Locate the cell with the specified text and output its [X, Y] center coordinate. 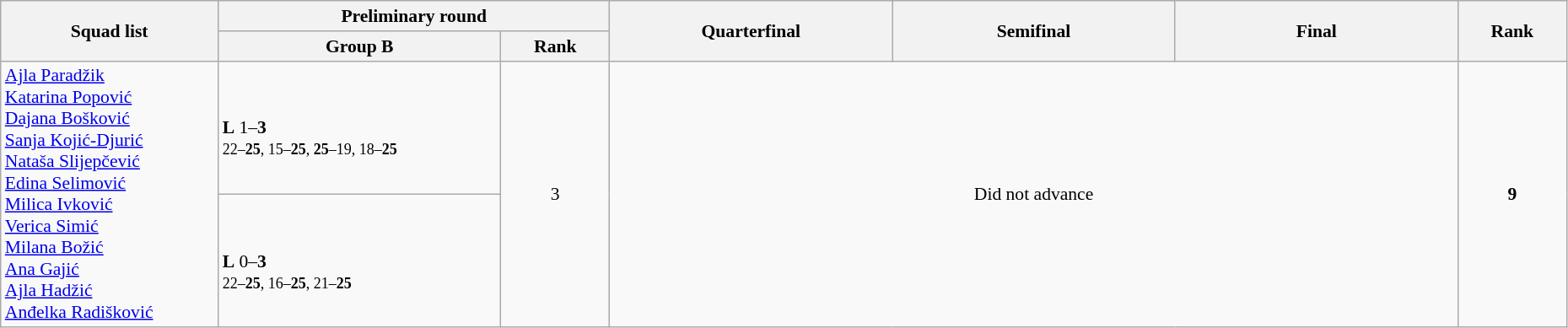
Quarterfinal [751, 30]
L 1–322–25, 15–25, 25–19, 18–25 [359, 127]
Squad list [110, 30]
Final [1316, 30]
Semifinal [1034, 30]
Did not advance [1034, 194]
L 0–322–25, 16–25, 21–25 [359, 261]
3 [555, 194]
Preliminary round [414, 16]
Group B [359, 46]
9 [1511, 194]
